Pinpoint the cell where the given text exists, returning its (x, y) midpoint coordinate. 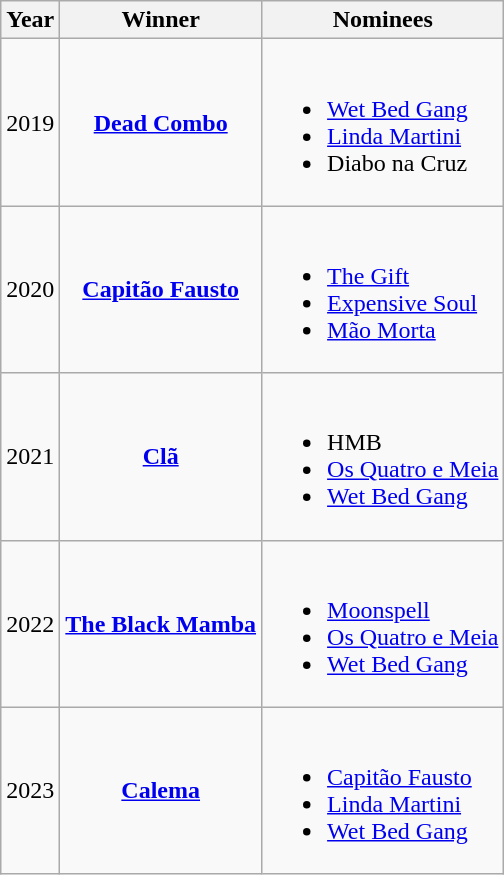
2020 (30, 290)
HMBOs Quatro e MeiaWet Bed Gang (383, 456)
Calema (161, 790)
Clã (161, 456)
Capitão FaustoLinda MartiniWet Bed Gang (383, 790)
Nominees (383, 20)
2019 (30, 122)
Capitão Fausto (161, 290)
2021 (30, 456)
Year (30, 20)
2022 (30, 624)
Winner (161, 20)
Dead Combo (161, 122)
Wet Bed GangLinda MartiniDiabo na Cruz (383, 122)
MoonspellOs Quatro e MeiaWet Bed Gang (383, 624)
2023 (30, 790)
The GiftExpensive SoulMão Morta (383, 290)
The Black Mamba (161, 624)
